Output the (X, Y) coordinate of the center of the cell containing the given text.  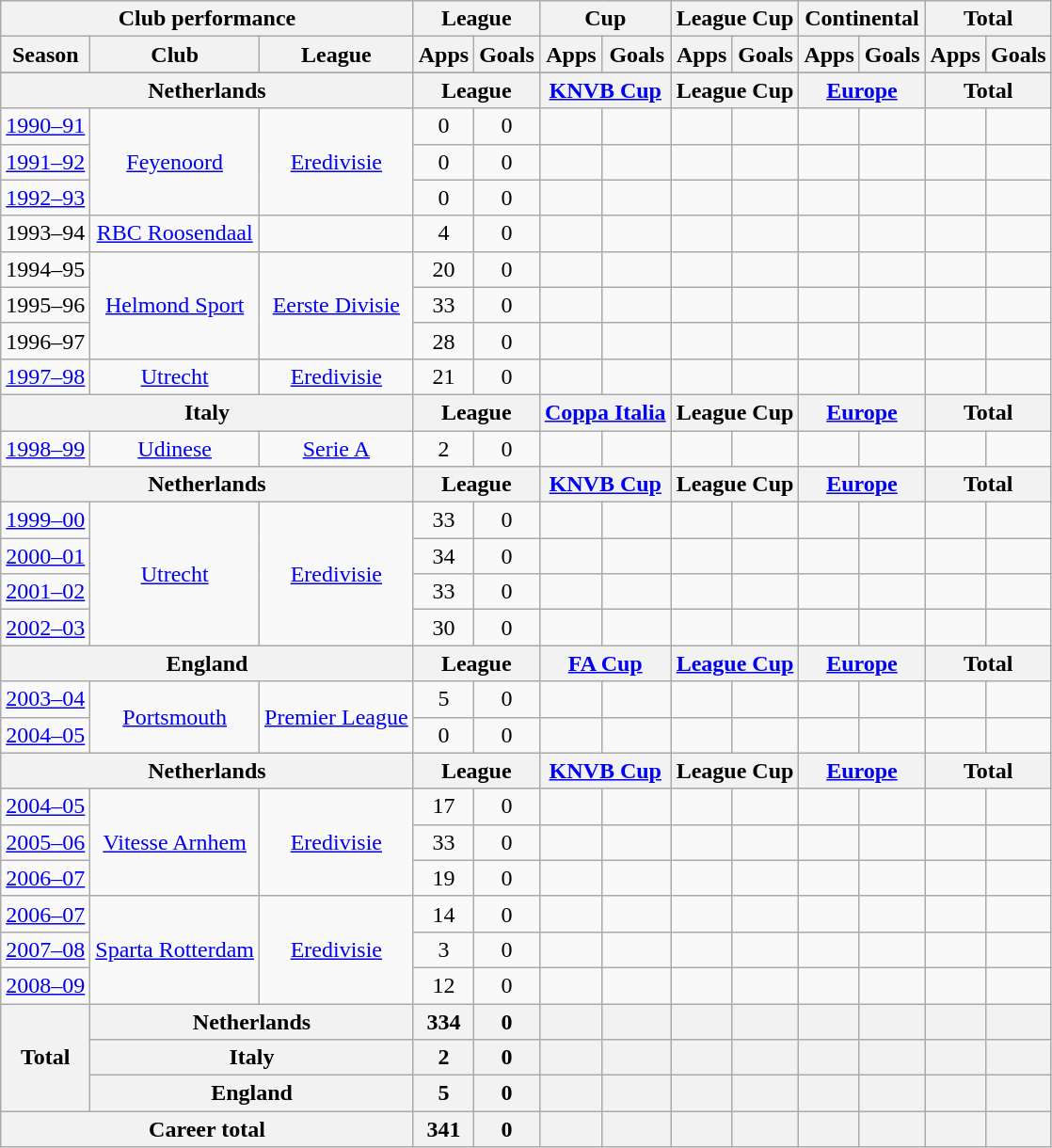
1993–94 (45, 233)
Eerste Divisie (337, 305)
Cup (605, 19)
Club (175, 55)
1996–97 (45, 341)
2007–08 (45, 949)
12 (443, 985)
Season (45, 55)
14 (443, 914)
30 (443, 628)
Vitesse Arnhem (175, 842)
4 (443, 233)
1994–95 (45, 269)
17 (443, 806)
2000–01 (45, 556)
Coppa Italia (605, 412)
34 (443, 556)
2002–03 (45, 628)
20 (443, 269)
Helmond Sport (175, 305)
28 (443, 341)
1995–96 (45, 305)
Feyenoord (175, 162)
1991–92 (45, 162)
2008–09 (45, 985)
Continental (862, 19)
3 (443, 949)
334 (443, 1021)
1990–91 (45, 126)
1999–00 (45, 520)
2003–04 (45, 699)
341 (443, 1129)
FA Cup (605, 663)
1998–99 (45, 449)
Sparta Rotterdam (175, 949)
19 (443, 878)
1992–93 (45, 198)
2001–02 (45, 592)
RBC Roosendaal (175, 233)
Club performance (207, 19)
Career total (207, 1129)
Portsmouth (175, 717)
Udinese (175, 449)
1997–98 (45, 376)
21 (443, 376)
Premier League (337, 717)
Serie A (337, 449)
2005–06 (45, 842)
